Provide the (X, Y) coordinate of the cell's center where the given text is located.  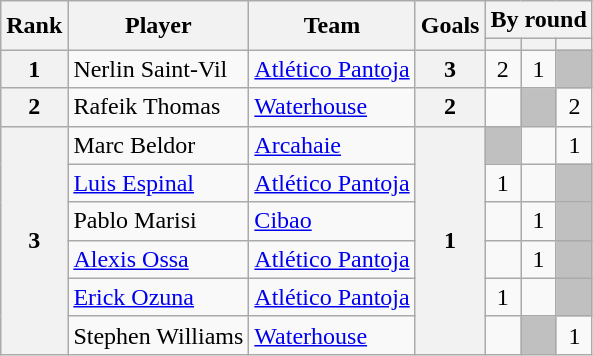
Goals (450, 26)
Player (158, 26)
Arcahaie (332, 145)
Stephen Williams (158, 335)
Rank (34, 26)
Marc Beldor (158, 145)
Nerlin Saint-Vil (158, 69)
Alexis Ossa (158, 259)
Luis Espinal (158, 183)
Pablo Marisi (158, 221)
Team (332, 26)
Cibao (332, 221)
By round (538, 20)
Erick Ozuna (158, 297)
Rafeik Thomas (158, 107)
